Provide the [x, y] coordinate of the cell's center where the given text is located.  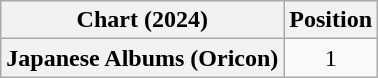
Position [331, 20]
Japanese Albums (Oricon) [142, 58]
Chart (2024) [142, 20]
1 [331, 58]
